Scan for the cell matching the given text and deliver its (X, Y) coordinate at center. 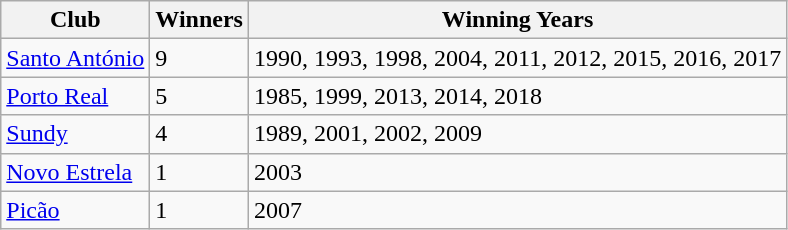
Sundy (76, 134)
Santo António (76, 58)
1989, 2001, 2002, 2009 (517, 134)
Picão (76, 210)
2007 (517, 210)
1985, 1999, 2013, 2014, 2018 (517, 96)
2003 (517, 172)
5 (200, 96)
1990, 1993, 1998, 2004, 2011, 2012, 2015, 2016, 2017 (517, 58)
Club (76, 20)
9 (200, 58)
4 (200, 134)
Novo Estrela (76, 172)
Winners (200, 20)
Winning Years (517, 20)
Porto Real (76, 96)
